Output the [x, y] coordinate of the center of the cell containing the given text.  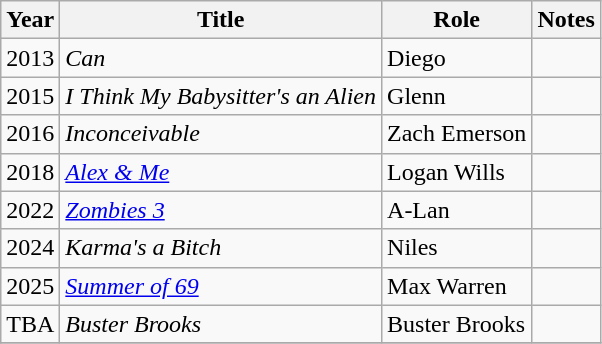
2013 [30, 58]
I Think My Babysitter's an Alien [221, 96]
2022 [30, 210]
2016 [30, 134]
Glenn [457, 96]
Max Warren [457, 286]
Zach Emerson [457, 134]
Zombies 3 [221, 210]
Summer of 69 [221, 286]
TBA [30, 324]
Diego [457, 58]
Logan Wills [457, 172]
Alex & Me [221, 172]
Notes [566, 20]
2015 [30, 96]
Title [221, 20]
A-Lan [457, 210]
Niles [457, 248]
2024 [30, 248]
Year [30, 20]
Karma's a Bitch [221, 248]
2025 [30, 286]
Role [457, 20]
Can [221, 58]
2018 [30, 172]
Inconceivable [221, 134]
